Scan for the cell matching the given text and deliver its (x, y) coordinate at center. 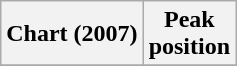
Peakposition (189, 34)
Chart (2007) (72, 34)
